Capture the cell that displays the provided text and extract its [x, y] central coordinate. 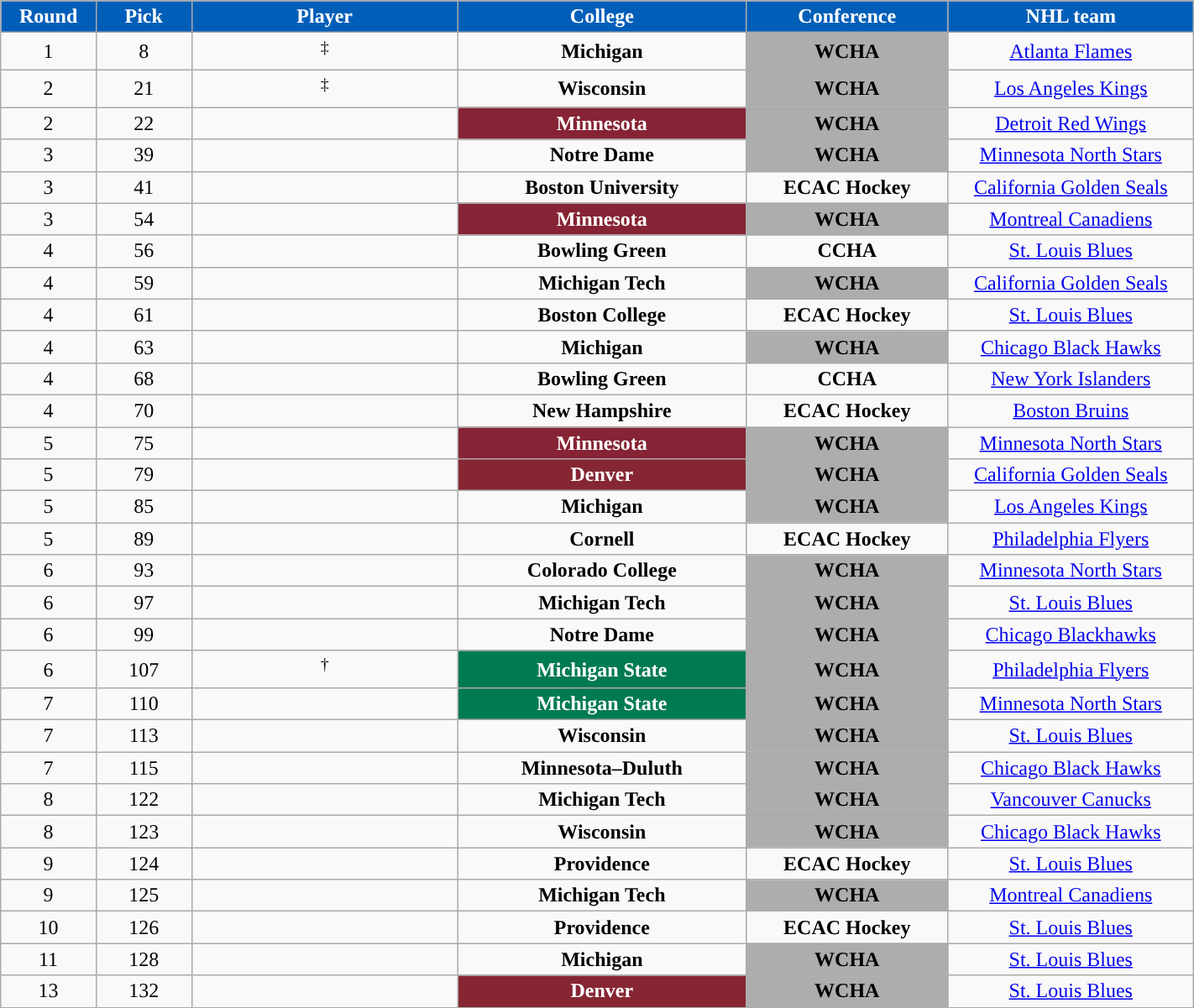
123 [144, 832]
10 [49, 927]
College [601, 17]
Atlanta Flames [1071, 52]
68 [144, 379]
54 [144, 219]
† [324, 670]
89 [144, 539]
107 [144, 670]
Boston Bruins [1071, 410]
93 [144, 571]
75 [144, 443]
125 [144, 896]
Detroit Red Wings [1071, 123]
56 [144, 251]
113 [144, 736]
Cornell [601, 539]
Boston College [601, 315]
Conference [846, 17]
97 [144, 603]
61 [144, 315]
New York Islanders [1071, 379]
115 [144, 768]
Minnesota–Duluth [601, 768]
22 [144, 123]
128 [144, 959]
1 [49, 52]
79 [144, 475]
21 [144, 89]
Player [324, 17]
110 [144, 704]
41 [144, 187]
Colorado College [601, 571]
11 [49, 959]
13 [49, 991]
Round [49, 17]
Pick [144, 17]
85 [144, 507]
70 [144, 410]
126 [144, 927]
Vancouver Canucks [1071, 800]
63 [144, 347]
39 [144, 155]
122 [144, 800]
132 [144, 991]
59 [144, 283]
99 [144, 635]
NHL team [1071, 17]
New Hampshire [601, 410]
124 [144, 864]
Chicago Blackhawks [1071, 635]
Boston University [601, 187]
